Extract the (x, y) coordinate from the center of the cell holding the provided text.  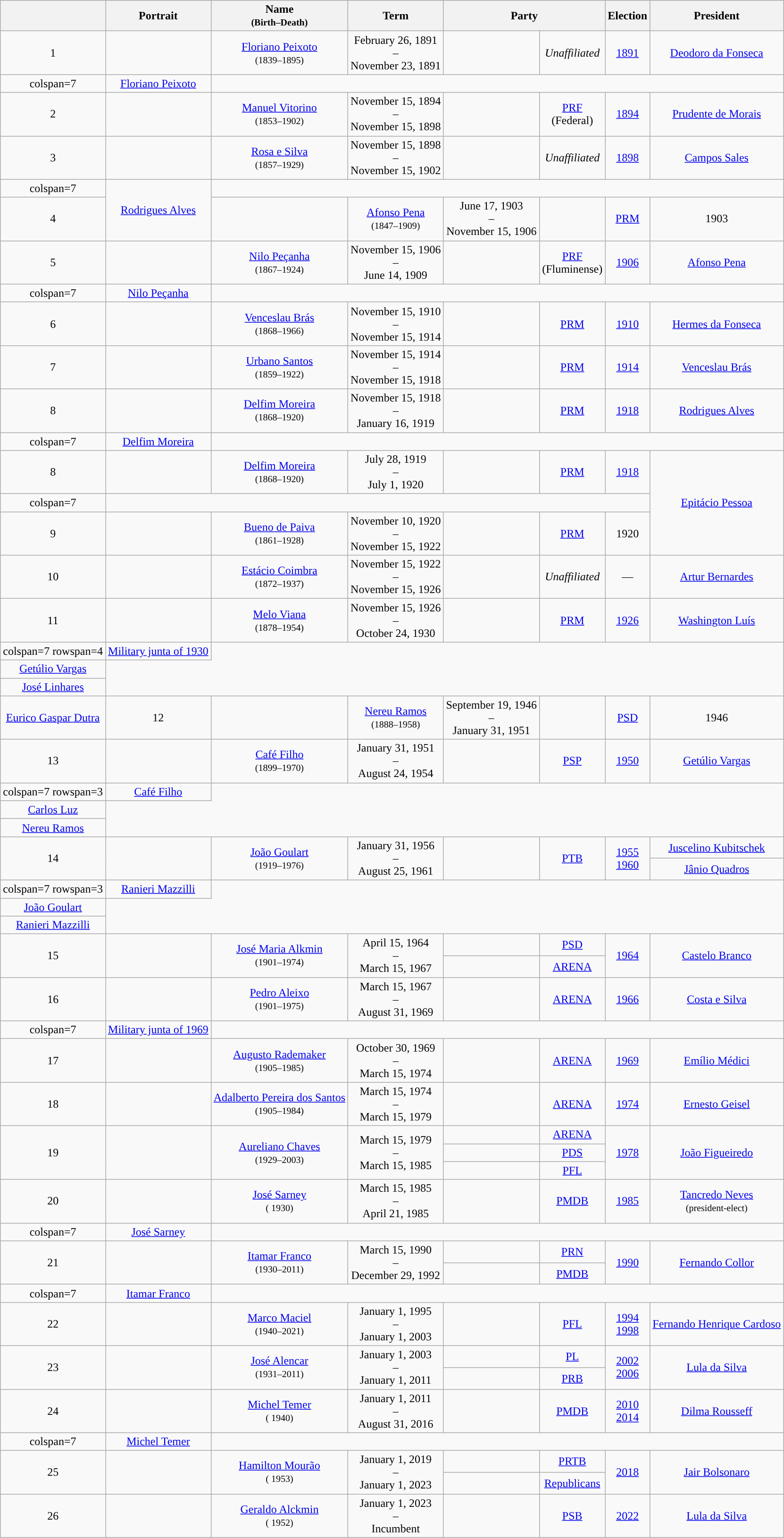
21 (53, 1262)
Nereu Ramos (53, 828)
14 (53, 858)
Aureliano Chaves(1929–2003) (279, 1153)
Estácio Coimbra(1872–1937) (279, 577)
Bueno de Paiva(1861–1928) (279, 534)
PL (573, 1356)
17 (53, 1061)
1920 (627, 534)
Floriano Peixoto (158, 84)
November 15, 1906–June 14, 1909 (396, 262)
March 15, 1967–August 31, 1969 (396, 999)
— (627, 577)
March 15, 1985–April 21, 1985 (396, 1201)
Term (396, 16)
July 28, 1919–July 1, 1920 (396, 472)
Portrait (158, 16)
PRTB (573, 1462)
26 (53, 1516)
2018 (627, 1472)
March 15, 1974–March 15, 1979 (396, 1104)
15 (53, 956)
20102014 (627, 1411)
November 15, 1926–October 24, 1930 (396, 620)
1974 (627, 1104)
Party (525, 16)
1966 (627, 999)
Campos Sales (717, 158)
Costa e Silva (717, 999)
João Goulart (53, 907)
1946 (717, 718)
Venceslau Brás (717, 367)
November 15, 1898–November 15, 1902 (396, 158)
19551960 (627, 858)
November 15, 1910–November 15, 1914 (396, 324)
Republicans (573, 1483)
João Figueiredo (717, 1153)
1985 (627, 1201)
José Linhares (53, 687)
November 15, 1922–November 15, 1926 (396, 577)
6 (53, 324)
January 1, 2003–January 1, 2011 (396, 1367)
19 (53, 1153)
Hermes da Fonseca (717, 324)
Name(Birth–Death) (279, 16)
3 (53, 158)
Michel Temer( 1940) (279, 1411)
September 19, 1946–January 31, 1951 (492, 718)
November 10, 1920–November 15, 1922 (396, 534)
Geraldo Alckmin( 1952) (279, 1516)
7 (53, 367)
José Maria Alkmin(1901–1974) (279, 956)
Nilo Peçanha(1867–1924) (279, 262)
Venceslau Brás(1868–1966) (279, 324)
PTB (573, 858)
PRF(Federal) (573, 114)
President (717, 16)
1950 (627, 761)
Jair Bolsonaro (717, 1472)
23 (53, 1367)
Floriano Peixoto(1839–1895) (279, 53)
June 17, 1903–November 15, 1906 (492, 219)
Ernesto Geisel (717, 1104)
José Sarney( 1930) (279, 1201)
16 (53, 999)
March 15, 1990–December 29, 1992 (396, 1262)
PDS (573, 1153)
November 15, 1918–January 16, 1919 (396, 410)
Election (627, 16)
Marco Maciel(1940–2021) (279, 1324)
19941998 (627, 1324)
1964 (627, 956)
PSB (573, 1516)
24 (53, 1411)
1898 (627, 158)
Epitácio Pessoa (717, 503)
1926 (627, 620)
November 15, 1914–November 15, 1918 (396, 367)
Eurico Gaspar Dutra (53, 718)
Military junta of 1930 (158, 651)
Washington Luís (717, 620)
January 1, 2019–January 1, 2023 (396, 1472)
1990 (627, 1262)
Deodoro da Fonseca (717, 53)
Nilo Peçanha (158, 293)
Jânio Quadros (717, 869)
Prudente de Morais (717, 114)
4 (53, 219)
PRB (573, 1378)
PRF(Fluminense) (573, 262)
February 26, 1891–November 23, 1891 (396, 53)
1 (53, 53)
1914 (627, 367)
Michel Temer (158, 1442)
Urbano Santos(1859–1922) (279, 367)
April 15, 1964–March 15, 1967 (396, 956)
Café Filho(1899–1970) (279, 761)
Military junta of 1969 (158, 1030)
1891 (627, 53)
1903 (717, 219)
Emílio Médici (717, 1061)
January 1, 1995–January 1, 2003 (396, 1324)
Augusto Rademaker(1905–1985) (279, 1061)
PRN (573, 1252)
18 (53, 1104)
2 (53, 114)
Manuel Vitorino(1853–1902) (279, 114)
Pedro Aleixo(1901–1975) (279, 999)
PSP (573, 761)
2022 (627, 1516)
9 (53, 534)
Afonso Pena (717, 262)
January 31, 1951–August 24, 1954 (396, 761)
Hamilton Mourão( 1953) (279, 1472)
March 15, 1979–March 15, 1985 (396, 1153)
Delfim Moreira (158, 441)
20022006 (627, 1367)
1978 (627, 1153)
12 (158, 718)
Nereu Ramos(1888–1958) (396, 718)
Castelo Branco (717, 956)
Juscelino Kubitschek (717, 847)
1906 (627, 262)
20 (53, 1201)
11 (53, 620)
Artur Bernardes (717, 577)
José Alencar(1931–2011) (279, 1367)
October 30, 1969–March 15, 1974 (396, 1061)
Adalberto Pereira dos Santos(1905–1984) (279, 1104)
colspan=7 rowspan=4 (53, 651)
25 (53, 1472)
Fernando Henrique Cardoso (717, 1324)
José Sarney (158, 1232)
Café Filho (158, 792)
Carlos Luz (53, 810)
November 15, 1894–November 15, 1898 (396, 114)
5 (53, 262)
Dilma Rousseff (717, 1411)
1894 (627, 114)
1969 (627, 1061)
João Goulart(1919–1976) (279, 858)
1910 (627, 324)
Tancredo Neves(president-elect) (717, 1201)
Itamar Franco(1930–2011) (279, 1262)
13 (53, 761)
Fernando Collor (717, 1262)
January 1, 2011–August 31, 2016 (396, 1411)
January 1, 2023– Incumbent (396, 1516)
Rosa e Silva(1857–1929) (279, 158)
22 (53, 1324)
Melo Viana(1878–1954) (279, 620)
Itamar Franco (158, 1293)
January 31, 1956–August 25, 1961 (396, 858)
Afonso Pena(1847–1909) (396, 219)
10 (53, 577)
